Scan for the cell matching the given text and deliver its (x, y) coordinate at center. 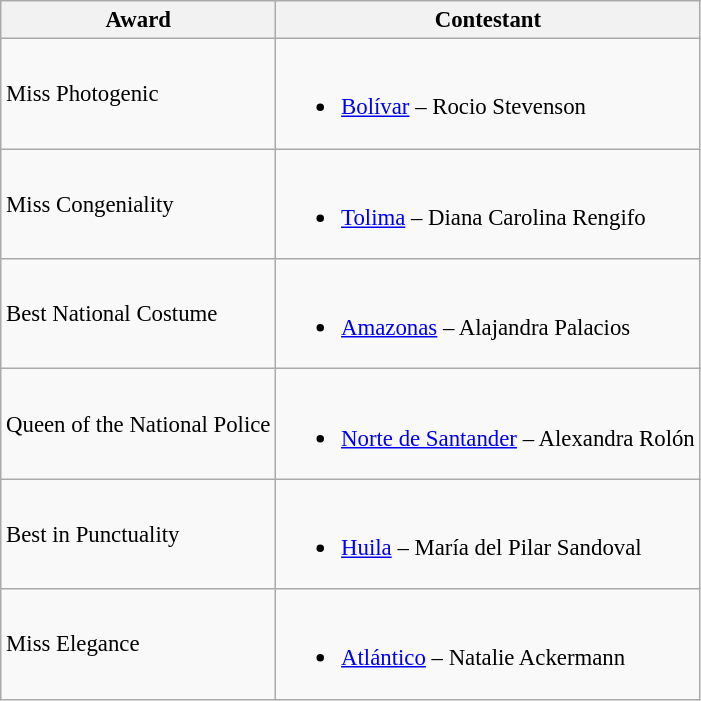
Miss Elegance (138, 644)
Best in Punctuality (138, 534)
Tolima – Diana Carolina Rengifo (488, 204)
Miss Congeniality (138, 204)
Amazonas – Alajandra Palacios (488, 314)
Award (138, 20)
Best National Costume (138, 314)
Contestant (488, 20)
Queen of the National Police (138, 424)
Norte de Santander – Alexandra Rolón (488, 424)
Bolívar – Rocio Stevenson (488, 94)
Miss Photogenic (138, 94)
Atlántico – Natalie Ackermann (488, 644)
Huila – María del Pilar Sandoval (488, 534)
